Output the [x, y] coordinate of the center of the cell containing the given text.  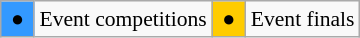
Event finals [303, 19]
Event competitions [122, 19]
